Return the [x, y] coordinate for the center point of the cell that contains the specified text.  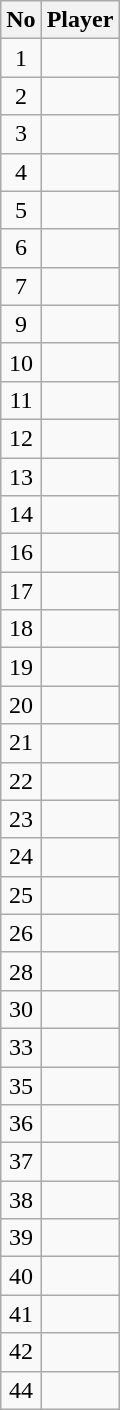
20 [21, 705]
11 [21, 400]
38 [21, 1200]
42 [21, 1352]
12 [21, 438]
39 [21, 1238]
19 [21, 667]
23 [21, 819]
30 [21, 1009]
40 [21, 1276]
Player [80, 20]
16 [21, 553]
26 [21, 933]
21 [21, 743]
1 [21, 58]
37 [21, 1162]
35 [21, 1085]
6 [21, 248]
18 [21, 629]
9 [21, 324]
4 [21, 172]
2 [21, 96]
36 [21, 1124]
5 [21, 210]
7 [21, 286]
44 [21, 1390]
17 [21, 591]
10 [21, 362]
28 [21, 971]
14 [21, 515]
33 [21, 1047]
41 [21, 1314]
24 [21, 857]
No [21, 20]
13 [21, 477]
25 [21, 895]
3 [21, 134]
22 [21, 781]
